Scan for the cell matching the given text and deliver its [x, y] coordinate at center. 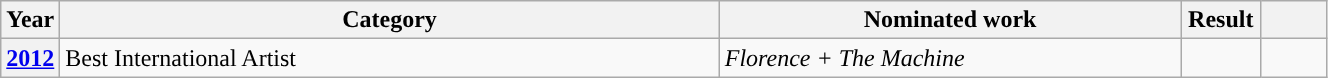
Best International Artist [390, 58]
Nominated work [950, 20]
Florence + The Machine [950, 58]
Year [30, 20]
Category [390, 20]
Result [1221, 20]
2012 [30, 58]
